Provide the (X, Y) coordinate of the cell's center where the given text is located.  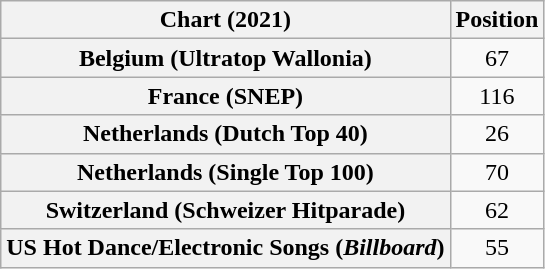
Switzerland (Schweizer Hitparade) (226, 210)
Position (497, 20)
67 (497, 58)
Belgium (Ultratop Wallonia) (226, 58)
55 (497, 248)
France (SNEP) (226, 96)
Chart (2021) (226, 20)
Netherlands (Single Top 100) (226, 172)
Netherlands (Dutch Top 40) (226, 134)
US Hot Dance/Electronic Songs (Billboard) (226, 248)
116 (497, 96)
26 (497, 134)
62 (497, 210)
70 (497, 172)
